Detect which cell encompasses the target text, then output its (x, y) center coordinate. 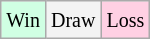
Draw (72, 20)
Loss (126, 20)
Win (24, 20)
